Return the (x, y) coordinate for the center point of the cell that contains the specified text.  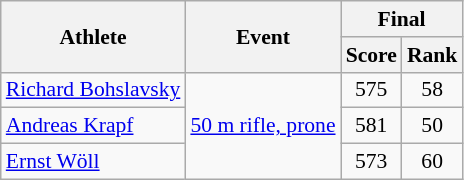
Andreas Krapf (94, 126)
50 (432, 126)
60 (432, 162)
58 (432, 90)
Score (372, 55)
581 (372, 126)
573 (372, 162)
Ernst Wöll (94, 162)
50 m rifle, prone (262, 126)
Event (262, 36)
Athlete (94, 36)
Rank (432, 55)
Richard Bohslavsky (94, 90)
575 (372, 90)
Final (402, 19)
